Output the (X, Y) coordinate of the center of the cell containing the given text.  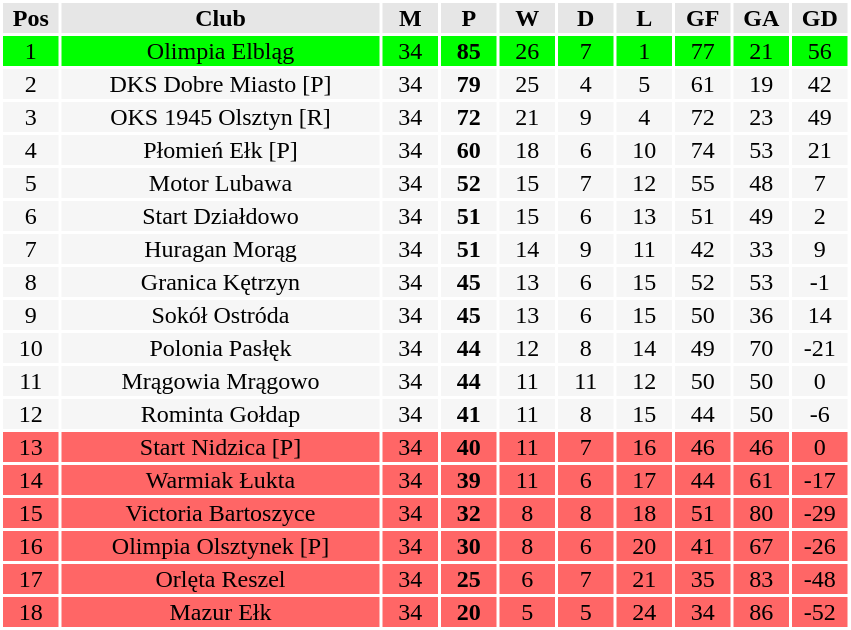
85 (469, 51)
-26 (820, 546)
Huragan Morąg (221, 249)
33 (762, 249)
Rominta Gołdap (221, 414)
30 (469, 546)
-48 (820, 579)
Pos (31, 18)
Sokół Ostróda (221, 315)
GA (762, 18)
86 (762, 612)
80 (762, 513)
3 (31, 117)
-6 (820, 414)
79 (469, 84)
26 (528, 51)
67 (762, 546)
83 (762, 579)
36 (762, 315)
-17 (820, 480)
Club (221, 18)
L (644, 18)
GD (820, 18)
32 (469, 513)
Orlęta Reszel (221, 579)
70 (762, 348)
Start Nidzica [P] (221, 447)
77 (703, 51)
74 (703, 150)
40 (469, 447)
GF (703, 18)
Olimpia Elbląg (221, 51)
35 (703, 579)
60 (469, 150)
Motor Lubawa (221, 183)
OKS 1945 Olsztyn [R] (221, 117)
W (528, 18)
-21 (820, 348)
P (469, 18)
DKS Dobre Miasto [P] (221, 84)
48 (762, 183)
Warmiak Łukta (221, 480)
24 (644, 612)
55 (703, 183)
Start Działdowo (221, 216)
Płomień Ełk [P] (221, 150)
39 (469, 480)
19 (762, 84)
D (586, 18)
Polonia Pasłęk (221, 348)
-29 (820, 513)
Mazur Ełk (221, 612)
23 (762, 117)
-52 (820, 612)
Olimpia Olsztynek [P] (221, 546)
M (410, 18)
Mrągowia Mrągowo (221, 381)
Granica Kętrzyn (221, 282)
Victoria Bartoszyce (221, 513)
-1 (820, 282)
56 (820, 51)
